Search for the cell housing the specified text and yield its [X, Y] center coordinate. 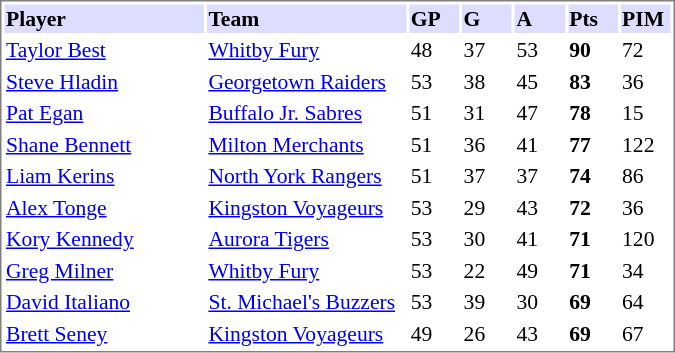
39 [487, 302]
29 [487, 208]
PIM [646, 18]
Player [104, 18]
David Italiano [104, 302]
67 [646, 334]
64 [646, 302]
86 [646, 176]
Alex Tonge [104, 208]
Milton Merchants [306, 144]
Taylor Best [104, 50]
G [487, 18]
47 [540, 113]
Brett Seney [104, 334]
St. Michael's Buzzers [306, 302]
Shane Bennett [104, 144]
120 [646, 239]
15 [646, 113]
48 [434, 50]
77 [593, 144]
45 [540, 82]
122 [646, 144]
38 [487, 82]
Kory Kennedy [104, 239]
31 [487, 113]
83 [593, 82]
Team [306, 18]
Greg Milner [104, 270]
90 [593, 50]
Pat Egan [104, 113]
North York Rangers [306, 176]
26 [487, 334]
74 [593, 176]
Liam Kerins [104, 176]
Georgetown Raiders [306, 82]
22 [487, 270]
A [540, 18]
Aurora Tigers [306, 239]
Buffalo Jr. Sabres [306, 113]
GP [434, 18]
78 [593, 113]
34 [646, 270]
Steve Hladin [104, 82]
Pts [593, 18]
